Provide the [x, y] coordinate of the cell's center where the given text is located.  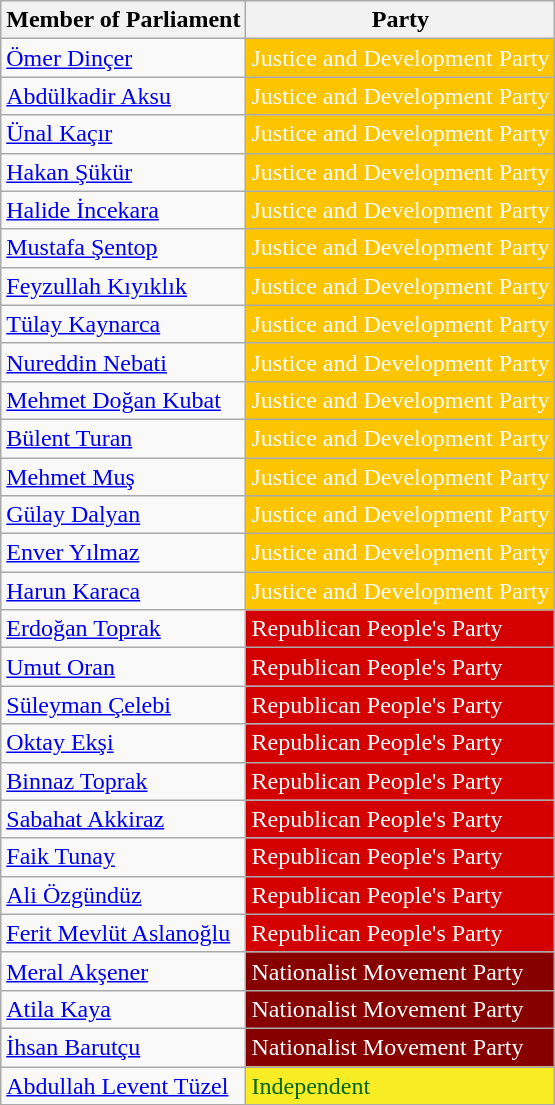
Hakan Şükür [124, 172]
Independent [400, 1085]
Mehmet Muş [124, 477]
Ferit Mevlüt Aslanoğlu [124, 933]
Mehmet Doğan Kubat [124, 400]
Meral Akşener [124, 971]
Gülay Dalyan [124, 515]
Party [400, 20]
Oktay Ekşi [124, 743]
Sabahat Akkiraz [124, 819]
Feyzullah Kıyıklık [124, 286]
Nureddin Nebati [124, 362]
Harun Karaca [124, 591]
Ali Özgündüz [124, 895]
Tülay Kaynarca [124, 324]
Binnaz Toprak [124, 781]
Bülent Turan [124, 438]
Enver Yılmaz [124, 553]
İhsan Barutçu [124, 1047]
Ömer Dinçer [124, 58]
Umut Oran [124, 667]
Erdoğan Toprak [124, 629]
Halide İncekara [124, 210]
Atila Kaya [124, 1009]
Member of Parliament [124, 20]
Mustafa Şentop [124, 248]
Abdülkadir Aksu [124, 96]
Faik Tunay [124, 857]
Abdullah Levent Tüzel [124, 1085]
Ünal Kaçır [124, 134]
Süleyman Çelebi [124, 705]
